Find where the given text appears and provide that cell's center as (x, y) coordinate. 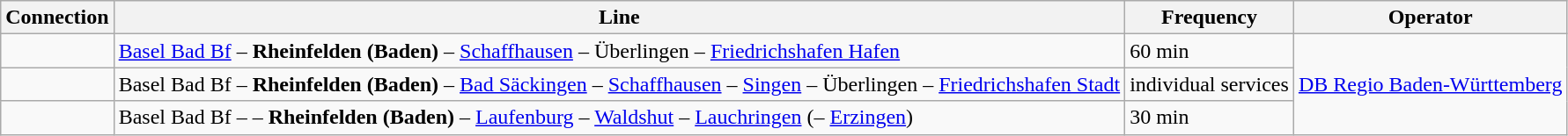
Line (620, 18)
Basel Bad Bf – – Rheinfelden (Baden) – Laufenburg – Waldshut – Lauchringen (– Erzingen) (620, 118)
individual services (1210, 84)
30 min (1210, 118)
Frequency (1210, 18)
Basel Bad Bf – Rheinfelden (Baden) – Bad Säckingen – Schaffhausen – Singen – Überlingen – Friedrichshafen Stadt (620, 84)
60 min (1210, 51)
Connection (57, 18)
Basel Bad Bf – Rheinfelden (Baden) – Schaffhausen – Überlingen – Friedrichshafen Hafen (620, 51)
Operator (1430, 18)
DB Regio Baden-Württemberg (1430, 84)
